Capture the cell that displays the provided text and extract its [x, y] central coordinate. 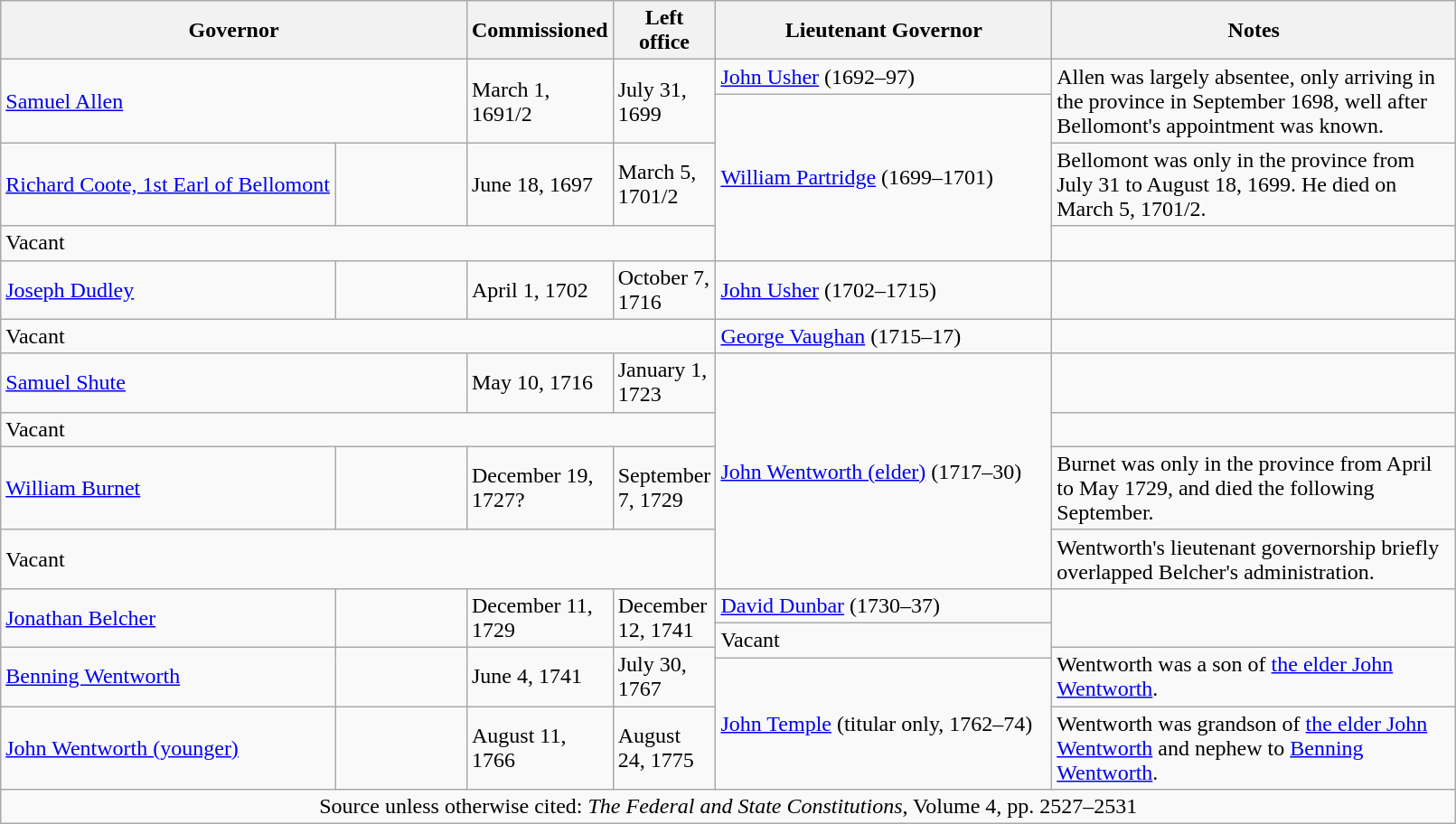
Governor [234, 31]
March 5, 1701/2 [664, 184]
Benning Wentworth [168, 676]
John Usher (1702–1715) [884, 289]
September 7, 1729 [664, 488]
Allen was largely absentee, only arriving in the province in September 1698, well after Bellomont's appointment was known. [1254, 101]
Samuel Shute [234, 383]
Wentworth was grandson of the elder John Wentworth and nephew to Benning Wentworth. [1254, 748]
October 7, 1716 [664, 289]
May 10, 1716 [540, 383]
July 30, 1767 [664, 676]
Joseph Dudley [168, 289]
Lieutenant Governor [884, 31]
David Dunbar (1730–37) [884, 605]
Wentworth was a son of the elder John Wentworth. [1254, 676]
Notes [1254, 31]
August 24, 1775 [664, 748]
George Vaughan (1715–17) [884, 336]
Jonathan Belcher [168, 618]
Left office [664, 31]
Richard Coote, 1st Earl of Bellomont [168, 184]
John Wentworth (younger) [168, 748]
March 1, 1691/2 [540, 101]
John Wentworth (elder) (1717–30) [884, 471]
January 1, 1723 [664, 383]
July 31, 1699 [664, 101]
June 4, 1741 [540, 676]
June 18, 1697 [540, 184]
Samuel Allen [234, 101]
William Burnet [168, 488]
Bellomont was only in the province from July 31 to August 18, 1699. He died on March 5, 1701/2. [1254, 184]
Source unless otherwise cited: The Federal and State Constitutions, Volume 4, pp. 2527–2531 [728, 807]
Burnet was only in the province from April to May 1729, and died the following September. [1254, 488]
William Partridge (1699–1701) [884, 177]
Commissioned [540, 31]
December 11, 1729 [540, 618]
John Temple (titular only, 1762–74) [884, 724]
Wentworth's lieutenant governorship briefly overlapped Belcher's administration. [1254, 558]
April 1, 1702 [540, 289]
John Usher (1692–97) [884, 77]
December 19, 1727? [540, 488]
August 11, 1766 [540, 748]
December 12, 1741 [664, 618]
